Detect which cell encompasses the target text, then output its [x, y] center coordinate. 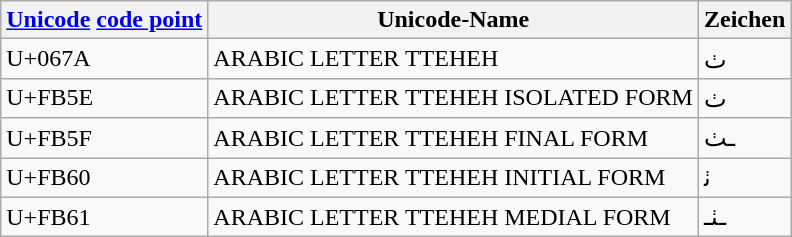
U+FB5F [104, 138]
ARABIC LETTER TTEHEH FINAL FORM [454, 138]
ﭞ [744, 98]
ﭠ [744, 178]
Unicode code point [104, 20]
ـٺـ [744, 217]
U+FB61 [104, 217]
U+FB5E [104, 98]
ARABIC LETTER TTEHEH [454, 59]
Unicode-Name [454, 20]
ARABIC LETTER TTEHEH MEDIAL FORM [454, 217]
U+067A [104, 59]
U+FB60 [104, 178]
ARABIC LETTER TTEHEH INITIAL FORM [454, 178]
ٺ [744, 59]
Zeichen [744, 20]
ـٺ [744, 138]
ARABIC LETTER TTEHEH ISOLATED FORM [454, 98]
